Output the [X, Y] coordinate of the center of the cell containing the given text.  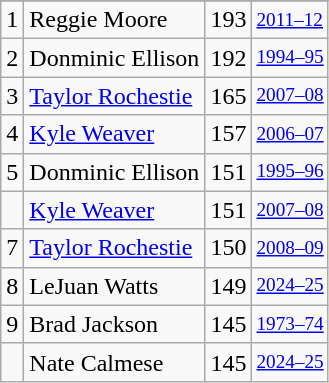
150 [228, 248]
Nate Calmese [114, 362]
1994–95 [290, 58]
1 [12, 20]
Brad Jackson [114, 324]
2011–12 [290, 20]
2008–09 [290, 248]
8 [12, 286]
2006–07 [290, 134]
3 [12, 96]
1995–96 [290, 172]
4 [12, 134]
193 [228, 20]
9 [12, 324]
5 [12, 172]
192 [228, 58]
149 [228, 286]
LeJuan Watts [114, 286]
1973–74 [290, 324]
7 [12, 248]
2 [12, 58]
165 [228, 96]
Reggie Moore [114, 20]
157 [228, 134]
